Provide the [x, y] coordinate of the cell's center where the given text is located.  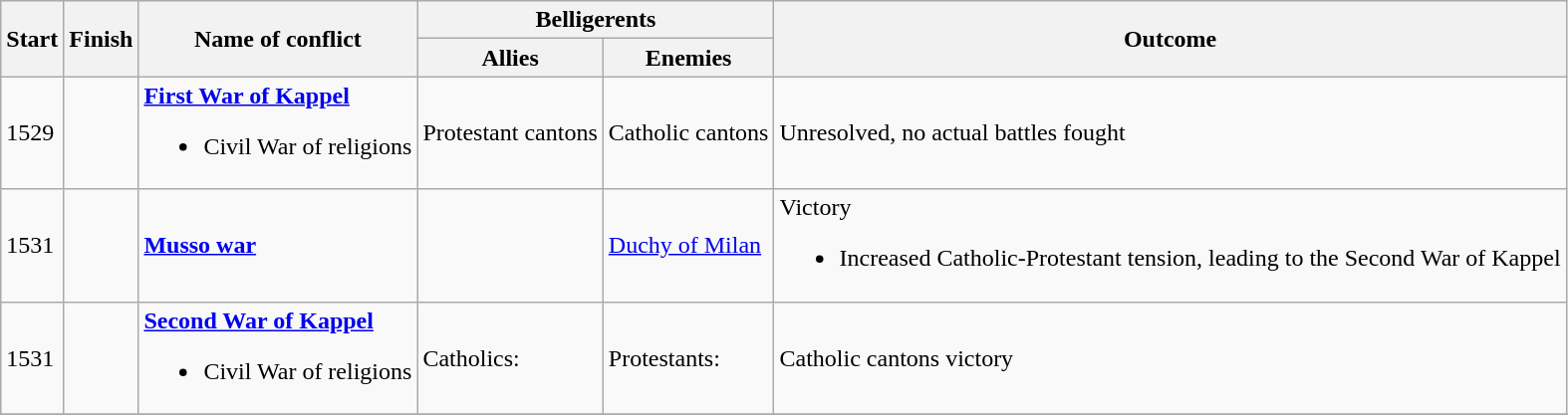
Catholic cantons victory [1170, 358]
1529 [32, 133]
Belligerents [596, 20]
Protestant cantons [510, 133]
Catholic cantons [688, 133]
Second War of KappelCivil War of religions [278, 358]
Unresolved, no actual battles fought [1170, 133]
Finish [102, 39]
Catholics: [510, 358]
VictoryIncreased Catholic-Protestant tension, leading to the Second War of Kappel [1170, 245]
Start [32, 39]
Name of conflict [278, 39]
First War of KappelCivil War of religions [278, 133]
Duchy of Milan [688, 245]
Outcome [1170, 39]
Musso war [278, 245]
Allies [510, 58]
Protestants: [688, 358]
Enemies [688, 58]
